Capture the cell that displays the provided text and extract its [x, y] central coordinate. 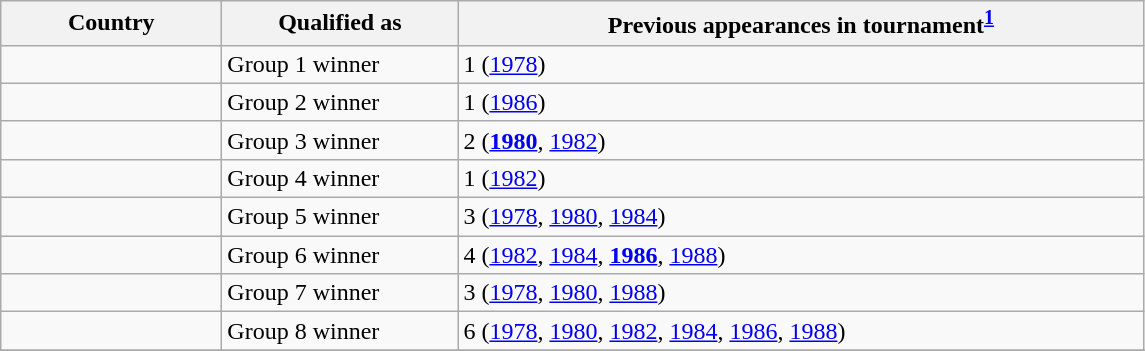
2 (1980, 1982) [801, 140]
Group 4 winner [340, 178]
Previous appearances in tournament1 [801, 24]
Group 6 winner [340, 255]
6 (1978, 1980, 1982, 1984, 1986, 1988) [801, 331]
Group 5 winner [340, 217]
1 (1986) [801, 102]
Group 7 winner [340, 293]
1 (1982) [801, 178]
3 (1978, 1980, 1984) [801, 217]
Qualified as [340, 24]
3 (1978, 1980, 1988) [801, 293]
Group 2 winner [340, 102]
Group 3 winner [340, 140]
Group 1 winner [340, 64]
4 (1982, 1984, 1986, 1988) [801, 255]
Group 8 winner [340, 331]
1 (1978) [801, 64]
Country [112, 24]
